Detect which cell encompasses the target text, then output its (x, y) center coordinate. 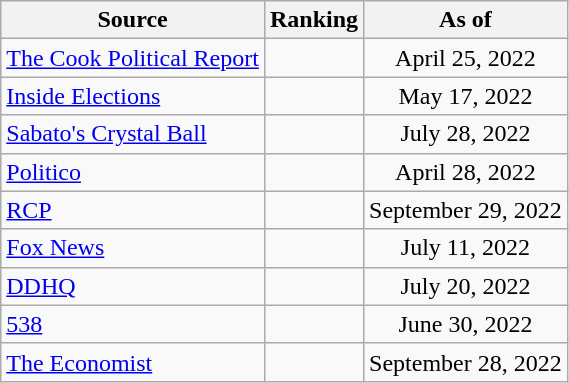
Ranking (314, 20)
May 17, 2022 (466, 96)
September 28, 2022 (466, 362)
DDHQ (133, 286)
July 20, 2022 (466, 286)
Politico (133, 172)
538 (133, 324)
June 30, 2022 (466, 324)
RCP (133, 210)
July 11, 2022 (466, 248)
Source (133, 20)
September 29, 2022 (466, 210)
April 28, 2022 (466, 172)
As of (466, 20)
July 28, 2022 (466, 134)
Fox News (133, 248)
Inside Elections (133, 96)
The Cook Political Report (133, 58)
The Economist (133, 362)
April 25, 2022 (466, 58)
Sabato's Crystal Ball (133, 134)
